Capture the cell that displays the provided text and extract its [x, y] central coordinate. 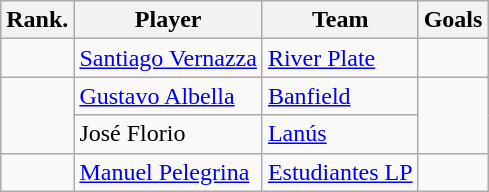
Player [168, 20]
Team [340, 20]
Rank. [38, 20]
Santiago Vernazza [168, 58]
Gustavo Albella [168, 96]
José Florio [168, 134]
Estudiantes LP [340, 172]
Goals [453, 20]
Banfield [340, 96]
Lanús [340, 134]
River Plate [340, 58]
Manuel Pelegrina [168, 172]
